Search for the cell housing the specified text and yield its (x, y) center coordinate. 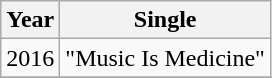
Single (166, 20)
2016 (30, 58)
"Music Is Medicine" (166, 58)
Year (30, 20)
